Extract the [x, y] coordinate from the center of the cell holding the provided text.  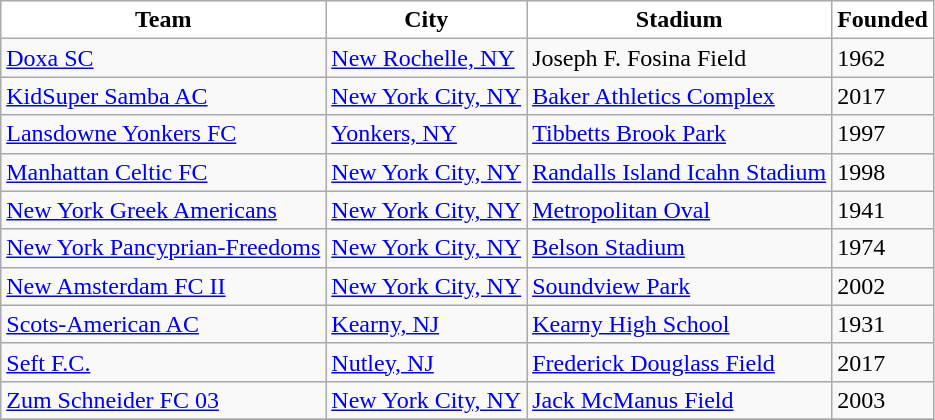
2003 [883, 400]
1962 [883, 58]
Belson Stadium [680, 248]
Manhattan Celtic FC [164, 172]
Baker Athletics Complex [680, 96]
KidSuper Samba AC [164, 96]
Metropolitan Oval [680, 210]
1941 [883, 210]
Scots-American AC [164, 324]
2002 [883, 286]
Jack McManus Field [680, 400]
New York Pancyprian-Freedoms [164, 248]
New Rochelle, NY [426, 58]
City [426, 20]
Doxa SC [164, 58]
1931 [883, 324]
Yonkers, NY [426, 134]
New York Greek Americans [164, 210]
New Amsterdam FC II [164, 286]
Team [164, 20]
Joseph F. Fosina Field [680, 58]
Frederick Douglass Field [680, 362]
Tibbetts Brook Park [680, 134]
Kearny High School [680, 324]
1974 [883, 248]
Zum Schneider FC 03 [164, 400]
Kearny, NJ [426, 324]
Stadium [680, 20]
Randalls Island Icahn Stadium [680, 172]
Soundview Park [680, 286]
Founded [883, 20]
Nutley, NJ [426, 362]
1998 [883, 172]
Lansdowne Yonkers FC [164, 134]
Seft F.C. [164, 362]
1997 [883, 134]
